Capture the cell that displays the provided text and extract its [X, Y] central coordinate. 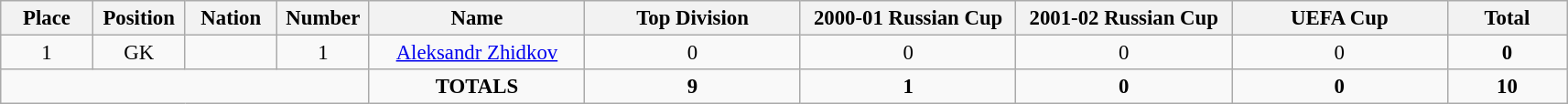
2000-01 Russian Cup [908, 18]
Name [477, 18]
Place [48, 18]
Total [1507, 18]
UEFA Cup [1340, 18]
GK [139, 53]
10 [1507, 87]
Number [324, 18]
2001-02 Russian Cup [1124, 18]
9 [693, 87]
TOTALS [477, 87]
Aleksandr Zhidkov [477, 53]
Top Division [693, 18]
Nation [231, 18]
Position [139, 18]
